Return the (x, y) coordinate for the center point of the cell that contains the specified text.  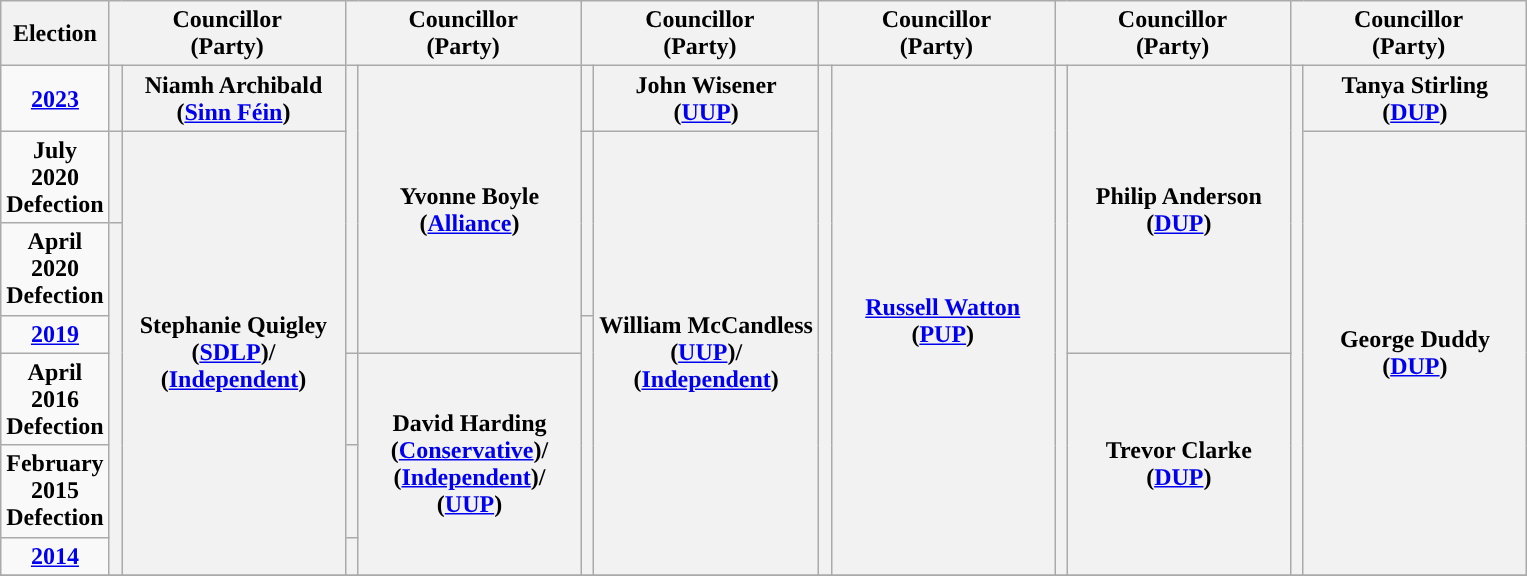
Trevor Clarke (DUP) (1179, 464)
Niamh Archibald (Sinn Féin) (234, 98)
2019 (55, 334)
Election (55, 34)
Stephanie Quigley (SDLP)/ (Independent) (234, 353)
David Harding (Conservative)/ (Independent)/ (UUP) (470, 464)
George Duddy (DUP) (1415, 353)
April 2020 Defection (55, 269)
Philip Anderson (DUP) (1179, 210)
2023 (55, 98)
April 2016 Defection (55, 399)
Yvonne Boyle (Alliance) (470, 210)
William McCandless (UUP)/ (Independent) (706, 353)
John Wisener (UUP) (706, 98)
Russell Watton (PUP) (943, 320)
July 2020 Defection (55, 177)
February 2015 Defection (55, 491)
Tanya Stirling (DUP) (1415, 98)
2014 (55, 556)
